Return the [X, Y] coordinate for the center point of the cell that contains the specified text.  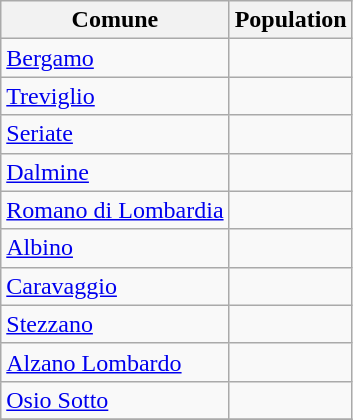
Seriate [115, 134]
Albino [115, 248]
Caravaggio [115, 286]
Romano di Lombardia [115, 210]
Treviglio [115, 96]
Bergamo [115, 58]
Stezzano [115, 324]
Population [290, 20]
Comune [115, 20]
Osio Sotto [115, 400]
Dalmine [115, 172]
Alzano Lombardo [115, 362]
